Return (x, y) of the center of cell containing provided text 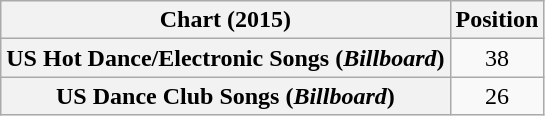
US Dance Club Songs (Billboard) (226, 96)
Chart (2015) (226, 20)
38 (497, 58)
26 (497, 96)
Position (497, 20)
US Hot Dance/Electronic Songs (Billboard) (226, 58)
